Locate the cell with the specified text and output its [X, Y] center coordinate. 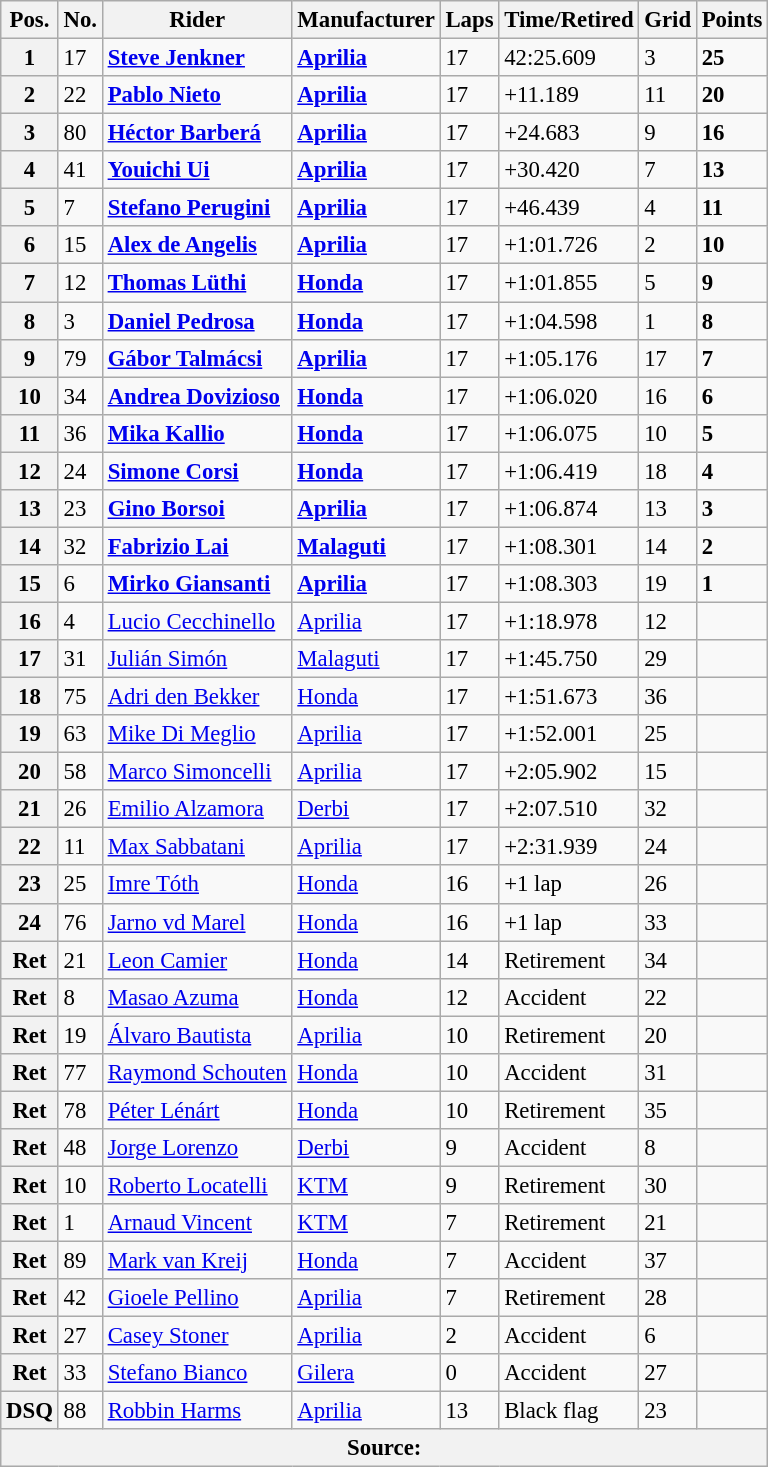
+1:18.978 [569, 621]
88 [80, 1411]
+2:07.510 [569, 809]
Laps [470, 20]
Daniel Pedrosa [197, 321]
Pablo Nieto [197, 95]
78 [80, 1110]
Mirko Giansanti [197, 584]
+1:08.301 [569, 546]
Thomas Lüthi [197, 283]
Stefano Perugini [197, 208]
Lucio Cecchinello [197, 621]
Robbin Harms [197, 1411]
42 [80, 1298]
Raymond Schouten [197, 1073]
+46.439 [569, 208]
Steve Jenkner [197, 58]
+1:04.598 [569, 321]
Gino Borsoi [197, 509]
58 [80, 772]
Stefano Bianco [197, 1373]
Black flag [569, 1411]
+11.189 [569, 95]
Alex de Angelis [197, 245]
Grid [668, 20]
+1:52.001 [569, 734]
Points [732, 20]
0 [470, 1373]
+1:06.874 [569, 509]
77 [80, 1073]
Arnaud Vincent [197, 1223]
63 [80, 734]
48 [80, 1148]
Mika Kallio [197, 433]
Pos. [30, 20]
79 [80, 358]
Gilera [366, 1373]
+1:45.750 [569, 659]
Andrea Dovizioso [197, 396]
+1:01.726 [569, 245]
Jarno vd Marel [197, 922]
Mark van Kreij [197, 1261]
Gioele Pellino [197, 1298]
29 [668, 659]
Time/Retired [569, 20]
+1:51.673 [569, 697]
Rider [197, 20]
No. [80, 20]
+2:31.939 [569, 847]
+1:05.176 [569, 358]
Leon Camier [197, 960]
Simone Corsi [197, 471]
35 [668, 1110]
Manufacturer [366, 20]
Álvaro Bautista [197, 1035]
+30.420 [569, 170]
Adri den Bekker [197, 697]
Imre Tóth [197, 885]
+1:01.855 [569, 283]
Masao Azuma [197, 997]
28 [668, 1298]
Max Sabbatani [197, 847]
Péter Lénárt [197, 1110]
+1:06.020 [569, 396]
Jorge Lorenzo [197, 1148]
80 [80, 133]
+24.683 [569, 133]
Youichi Ui [197, 170]
+1:06.419 [569, 471]
76 [80, 922]
30 [668, 1185]
DSQ [30, 1411]
89 [80, 1261]
+1:06.075 [569, 433]
Roberto Locatelli [197, 1185]
Mike Di Meglio [197, 734]
Marco Simoncelli [197, 772]
42:25.609 [569, 58]
Emilio Alzamora [197, 809]
Héctor Barberá [197, 133]
41 [80, 170]
37 [668, 1261]
Fabrizio Lai [197, 546]
+2:05.902 [569, 772]
Casey Stoner [197, 1336]
75 [80, 697]
Gábor Talmácsi [197, 358]
Julián Simón [197, 659]
+1:08.303 [569, 584]
